Search for the cell housing the specified text and yield its (x, y) center coordinate. 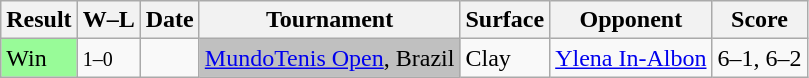
Win (39, 58)
Opponent (631, 20)
Ylena In-Albon (631, 58)
Date (170, 20)
Tournament (330, 20)
MundoTenis Open, Brazil (330, 58)
W–L (108, 20)
Result (39, 20)
Clay (505, 58)
Surface (505, 20)
6–1, 6–2 (760, 58)
1–0 (108, 58)
Score (760, 20)
